Provide the [x, y] coordinate of the cell's center where the given text is located.  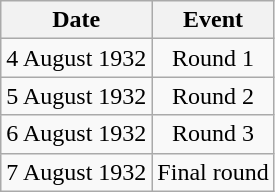
4 August 1932 [76, 58]
6 August 1932 [76, 134]
Round 1 [213, 58]
Event [213, 20]
Round 2 [213, 96]
5 August 1932 [76, 96]
Final round [213, 172]
Round 3 [213, 134]
7 August 1932 [76, 172]
Date [76, 20]
